Capture the cell that displays the provided text and extract its [x, y] central coordinate. 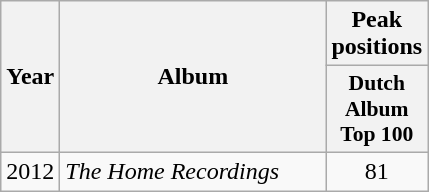
Album [193, 77]
DutchAlbum Top 100 [377, 110]
Year [30, 77]
81 [377, 171]
The Home Recordings [193, 171]
Peak positions [377, 34]
2012 [30, 171]
